Return the [x, y] coordinate for the center point of the cell that contains the specified text.  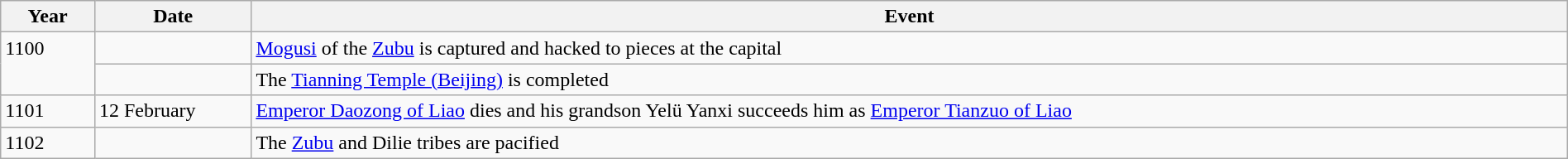
1100 [48, 64]
Year [48, 17]
Mogusi of the Zubu is captured and hacked to pieces at the capital [910, 48]
Date [172, 17]
Emperor Daozong of Liao dies and his grandson Yelü Yanxi succeeds him as Emperor Tianzuo of Liao [910, 111]
The Tianning Temple (Beijing) is completed [910, 79]
The Zubu and Dilie tribes are pacified [910, 142]
Event [910, 17]
12 February [172, 111]
1102 [48, 142]
1101 [48, 111]
